Determine the (X, Y) coordinate at the center of the cell enclosing the given text.  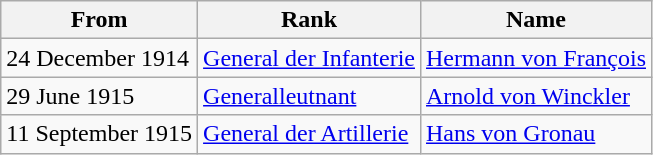
Generalleutnant (310, 96)
11 September 1915 (100, 134)
Arnold von Winckler (536, 96)
Hans von Gronau (536, 134)
Name (536, 20)
24 December 1914 (100, 58)
From (100, 20)
General der Artillerie (310, 134)
29 June 1915 (100, 96)
Rank (310, 20)
Hermann von François (536, 58)
General der Infanterie (310, 58)
